Provide the (x, y) coordinate of the cell's center where the given text is located.  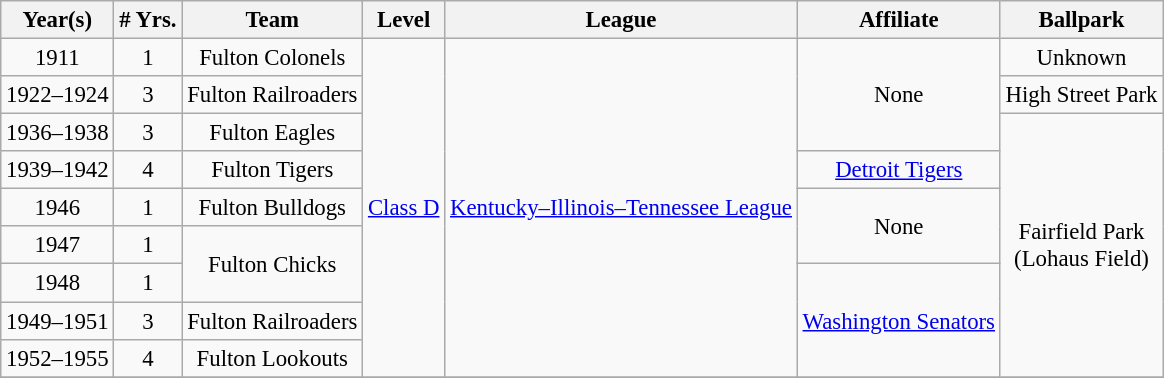
1946 (58, 208)
1936–1938 (58, 133)
# Yrs. (148, 20)
1939–1942 (58, 170)
1948 (58, 283)
1922–1924 (58, 95)
1952–1955 (58, 358)
Fulton Colonels (272, 58)
Fulton Tigers (272, 170)
Unknown (1081, 58)
Fairfield Park (Lohaus Field) (1081, 246)
Fulton Lookouts (272, 358)
Year(s) (58, 20)
1947 (58, 245)
Ballpark (1081, 20)
Fulton Chicks (272, 264)
Washington Senators (898, 320)
High Street Park (1081, 95)
1949–1951 (58, 321)
Detroit Tigers (898, 170)
Fulton Eagles (272, 133)
Fulton Bulldogs (272, 208)
Team (272, 20)
Kentucky–Illinois–Tennessee League (622, 208)
Level (404, 20)
Class D (404, 208)
League (622, 20)
Affiliate (898, 20)
1911 (58, 58)
